Return the (x, y) coordinate for the center point of the cell that contains the specified text.  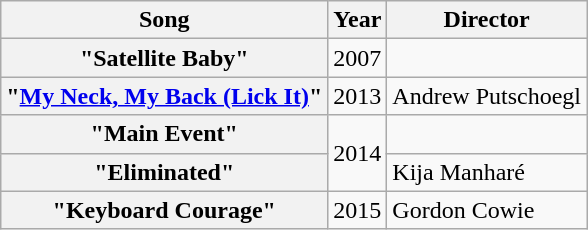
2013 (358, 96)
"Eliminated" (164, 172)
Year (358, 20)
2014 (358, 153)
2015 (358, 210)
2007 (358, 58)
Andrew Putschoegl (487, 96)
Song (164, 20)
Kija Manharé (487, 172)
"Satellite Baby" (164, 58)
"Keyboard Courage" (164, 210)
"My Neck, My Back (Lick It)" (164, 96)
"Main Event" (164, 134)
Director (487, 20)
Gordon Cowie (487, 210)
